Locate the cell with the specified text and output its [x, y] center coordinate. 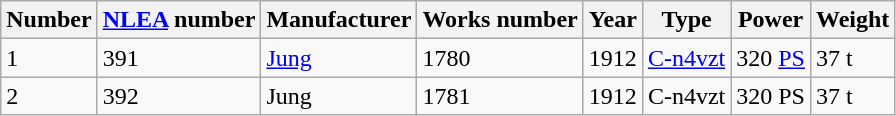
2 [49, 96]
Type [686, 20]
Manufacturer [339, 20]
Weight [852, 20]
391 [179, 58]
1 [49, 58]
Power [771, 20]
392 [179, 96]
Year [612, 20]
Works number [500, 20]
1780 [500, 58]
NLEA number [179, 20]
Number [49, 20]
1781 [500, 96]
